Return [x, y] of the center of cell containing provided text 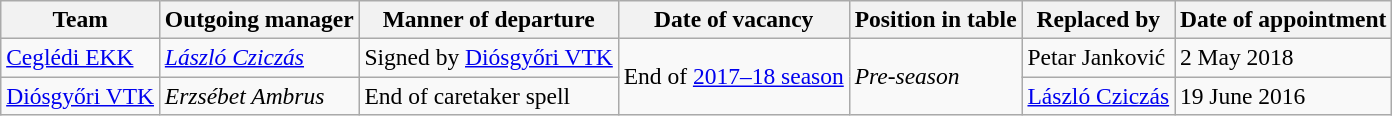
Date of vacancy [734, 19]
End of 2017–18 season [734, 76]
Manner of departure [488, 19]
19 June 2016 [1284, 95]
Diósgyőri VTK [80, 95]
Team [80, 19]
Pre-season [936, 76]
Signed by Diósgyőri VTK [488, 57]
Erzsébet Ambrus [259, 95]
Petar Janković [1098, 57]
Replaced by [1098, 19]
2 May 2018 [1284, 57]
Position in table [936, 19]
Outgoing manager [259, 19]
End of caretaker spell [488, 95]
Date of appointment [1284, 19]
Ceglédi EKK [80, 57]
